Locate the cell with the specified text and output its [x, y] center coordinate. 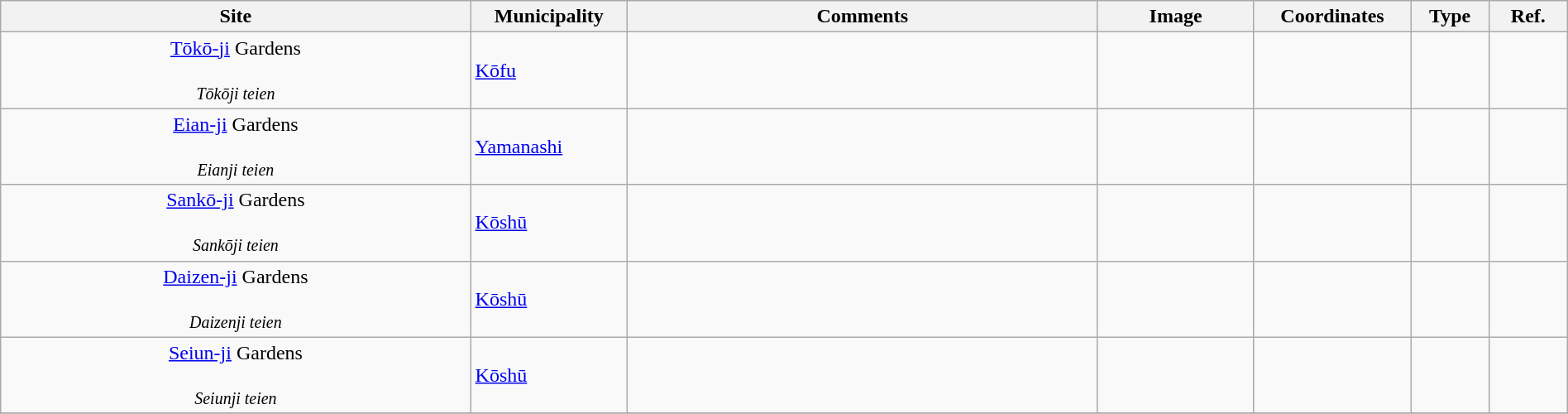
Type [1451, 17]
Kōfu [549, 70]
Ref. [1528, 17]
Tōkō-ji GardensTōkōji teien [236, 70]
Comments [863, 17]
Municipality [549, 17]
Sankō-ji GardensSankōji teien [236, 223]
Seiun-ji GardensSeiunji teien [236, 375]
Coordinates [1331, 17]
Eian-ji GardensEianji teien [236, 147]
Image [1176, 17]
Site [236, 17]
Daizen-ji GardensDaizenji teien [236, 299]
Yamanashi [549, 147]
